Pinpoint the cell where the given text exists, returning its [X, Y] midpoint coordinate. 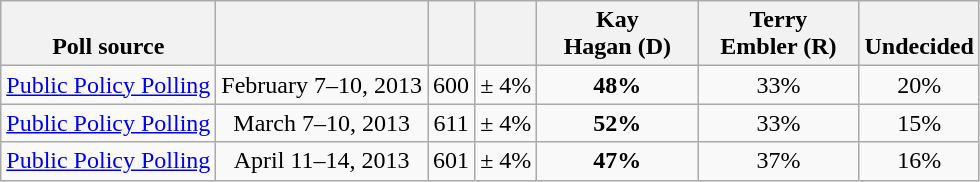
611 [452, 123]
Poll source [108, 34]
20% [919, 85]
47% [618, 161]
March 7–10, 2013 [322, 123]
Undecided [919, 34]
TerryEmbler (R) [778, 34]
15% [919, 123]
KayHagan (D) [618, 34]
16% [919, 161]
February 7–10, 2013 [322, 85]
48% [618, 85]
April 11–14, 2013 [322, 161]
52% [618, 123]
601 [452, 161]
600 [452, 85]
37% [778, 161]
